Output the (x, y) coordinate of the center of the cell containing the given text.  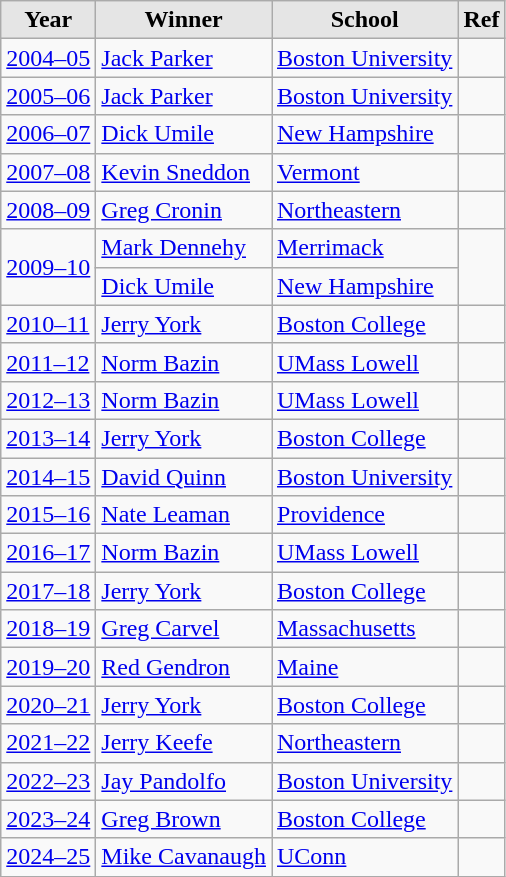
2021–22 (48, 743)
2008–09 (48, 210)
2012–13 (48, 400)
2024–25 (48, 857)
Merrimack (365, 248)
2019–20 (48, 667)
2018–19 (48, 629)
UConn (365, 857)
Red Gendron (184, 667)
2011–12 (48, 362)
Massachusetts (365, 629)
Vermont (365, 172)
2006–07 (48, 134)
Winner (184, 20)
2015–16 (48, 515)
2016–17 (48, 553)
Greg Cronin (184, 210)
2004–05 (48, 58)
Jerry Keefe (184, 743)
Mike Cavanaugh (184, 857)
2022–23 (48, 781)
Providence (365, 515)
2023–24 (48, 819)
Kevin Sneddon (184, 172)
2007–08 (48, 172)
Jay Pandolfo (184, 781)
2014–15 (48, 477)
David Quinn (184, 477)
School (365, 20)
Nate Leaman (184, 515)
Greg Brown (184, 819)
2020–21 (48, 705)
Maine (365, 667)
Mark Dennehy (184, 248)
2010–11 (48, 324)
2013–14 (48, 438)
Greg Carvel (184, 629)
Ref (482, 20)
Year (48, 20)
2017–18 (48, 591)
2005–06 (48, 96)
2009–10 (48, 267)
